Output the [x, y] coordinate of the center of the cell containing the given text.  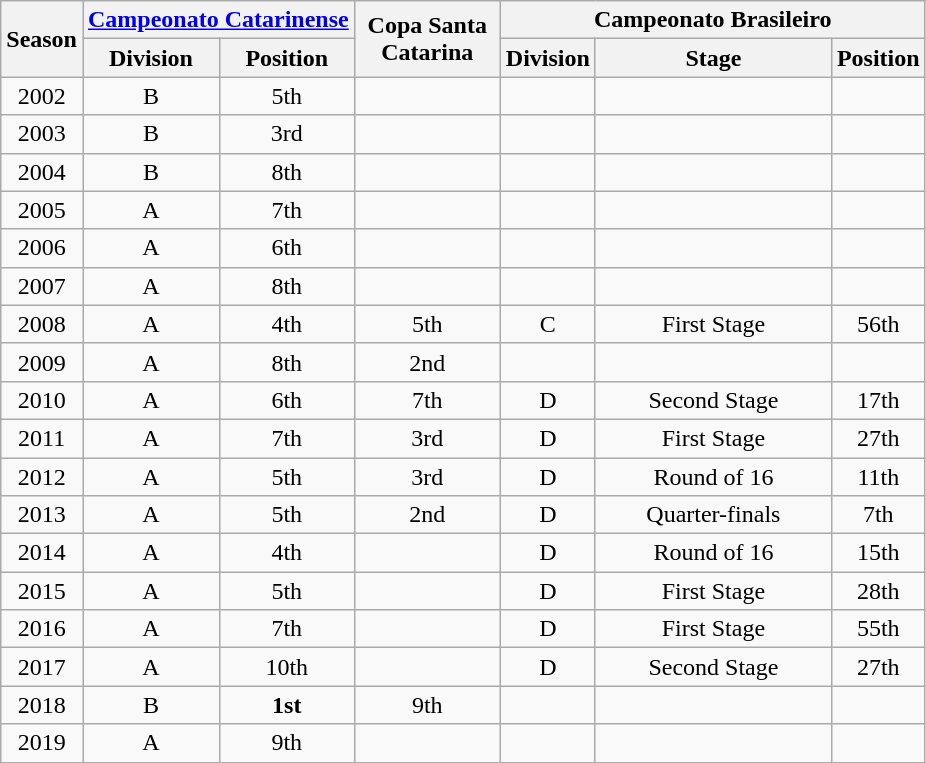
1st [286, 705]
2009 [42, 362]
17th [878, 400]
2012 [42, 477]
2008 [42, 324]
2011 [42, 438]
Campeonato Catarinense [218, 20]
2015 [42, 591]
2016 [42, 629]
55th [878, 629]
2017 [42, 667]
2014 [42, 553]
2010 [42, 400]
Quarter-finals [713, 515]
C [548, 324]
2003 [42, 134]
2007 [42, 286]
2005 [42, 210]
2013 [42, 515]
28th [878, 591]
Copa Santa Catarina [427, 39]
2004 [42, 172]
2006 [42, 248]
Stage [713, 58]
2018 [42, 705]
2002 [42, 96]
2019 [42, 743]
15th [878, 553]
11th [878, 477]
10th [286, 667]
Season [42, 39]
56th [878, 324]
Campeonato Brasileiro [712, 20]
